Output the (X, Y) coordinate of the center of the cell containing the given text.  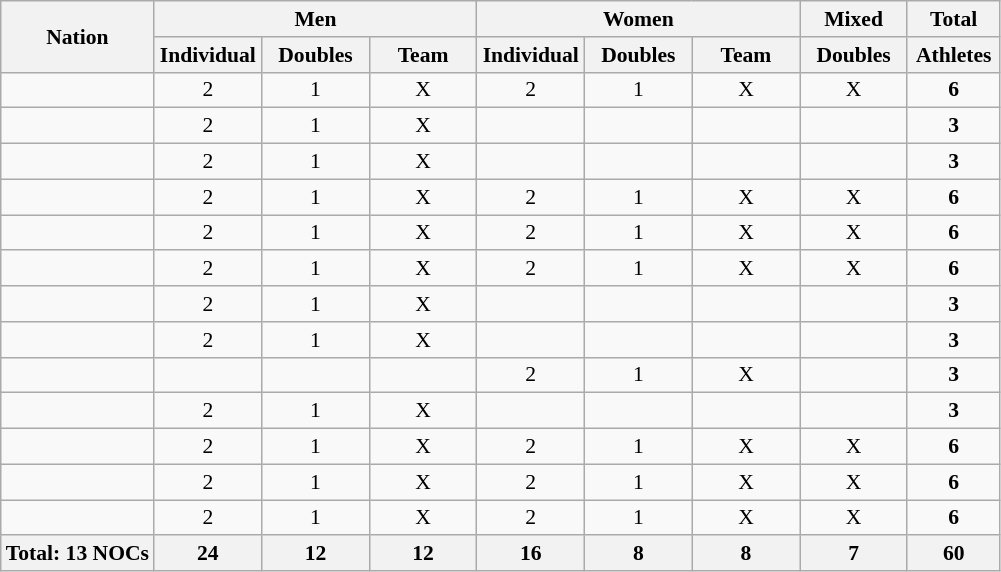
16 (531, 554)
Athletes (954, 55)
Total (954, 19)
24 (208, 554)
Women (638, 19)
Men (316, 19)
Mixed (854, 19)
Nation (78, 36)
7 (854, 554)
60 (954, 554)
Total: 13 NOCs (78, 554)
